Return the [x, y] coordinate for the center point of the cell that contains the specified text.  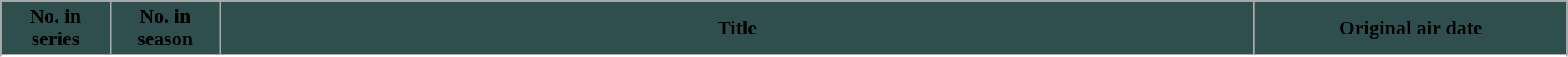
No. inseason [165, 28]
Original air date [1410, 28]
Title [737, 28]
No. inseries [55, 28]
